Scan for the cell matching the given text and deliver its (X, Y) coordinate at center. 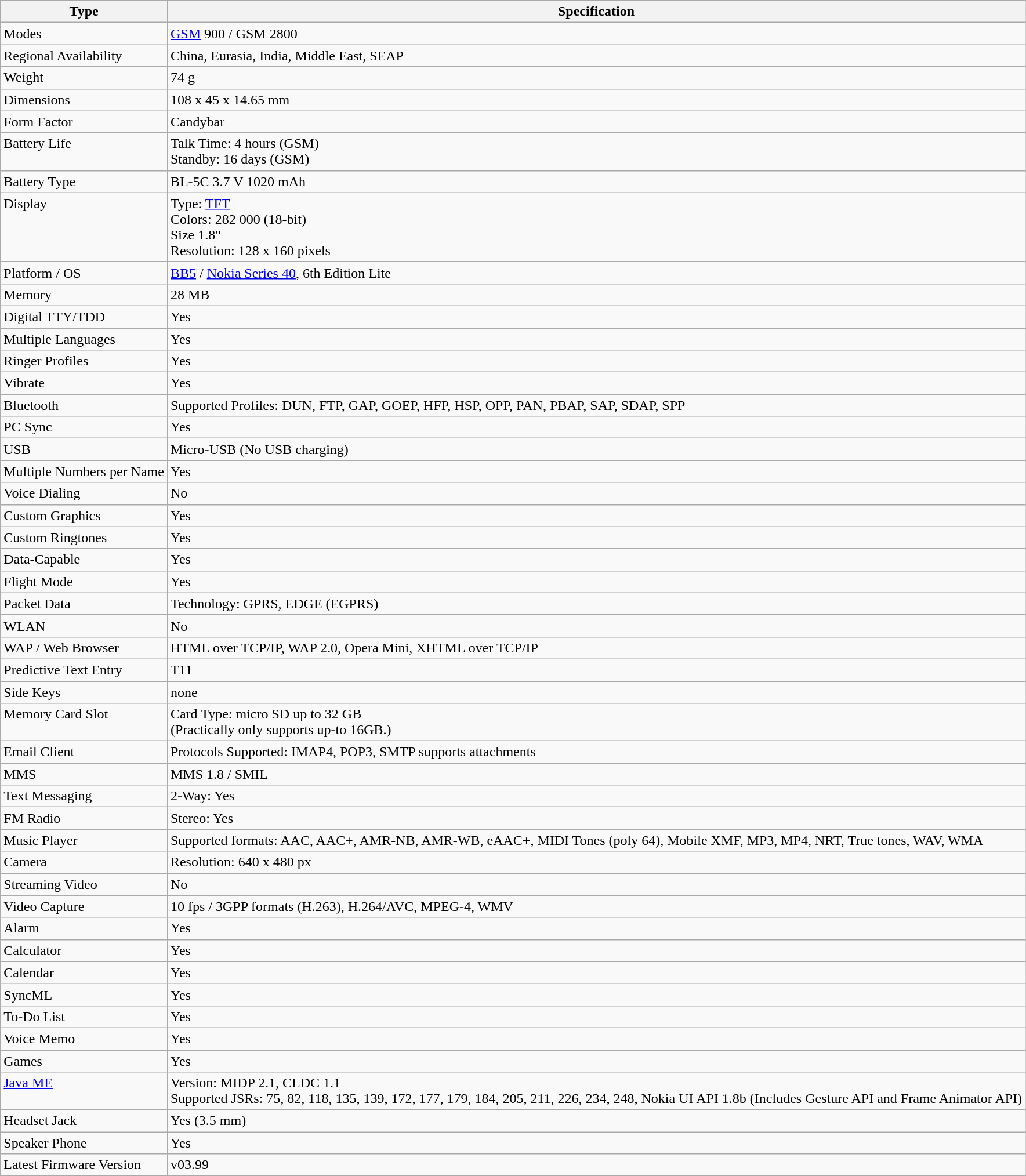
GSM 900 / GSM 2800 (596, 34)
Voice Memo (84, 1039)
BL-5C 3.7 V 1020 mAh (596, 182)
Yes (3.5 mm) (596, 1121)
Music Player (84, 840)
Memory Card Slot (84, 723)
Headset Jack (84, 1121)
FM Radio (84, 818)
Video Capture (84, 906)
Packet Data (84, 604)
Weight (84, 78)
Dimensions (84, 100)
Alarm (84, 928)
MMS 1.8 / SMIL (596, 774)
Games (84, 1061)
Protocols Supported: IMAP4, POP3, SMTP supports attachments (596, 752)
SyncML (84, 994)
Side Keys (84, 692)
Supported Profiles: DUN, FTP, GAP, GOEP, HFP, HSP, OPP, PAN, PBAP, SAP, SDAP, SPP (596, 405)
Multiple Languages (84, 339)
T11 (596, 670)
10 fps / 3GPP formats (H.263), H.264/AVC, MPEG-4, WMV (596, 906)
Battery Type (84, 182)
v03.99 (596, 1165)
Regional Availability (84, 56)
Email Client (84, 752)
108 x 45 x 14.65 mm (596, 100)
PC Sync (84, 427)
Supported formats: AAC, AAC+, AMR-NB, AMR-WB, eAAC+, MIDI Tones (poly 64), Mobile XMF, MP3, MP4, NRT, True tones, WAV, WMA (596, 840)
Memory (84, 295)
none (596, 692)
China, Eurasia, India, Middle East, SEAP (596, 56)
Resolution: 640 x 480 px (596, 862)
MMS (84, 774)
Vibrate (84, 383)
To-Do List (84, 1017)
Technology: GPRS, EDGE (EGPRS) (596, 604)
Calendar (84, 972)
Latest Firmware Version (84, 1165)
Card Type: micro SD up to 32 GB(Practically only supports up-to 16GB.) (596, 723)
Streaming Video (84, 884)
Battery Life (84, 152)
28 MB (596, 295)
WLAN (84, 626)
Type (84, 12)
Modes (84, 34)
Display (84, 227)
Type: TFTColors: 282 000 (18-bit)Size 1.8"Resolution: 128 x 160 pixels (596, 227)
Stereo: Yes (596, 818)
Java ME (84, 1091)
Specification (596, 12)
USB (84, 449)
Micro-USB (No USB charging) (596, 449)
Form Factor (84, 122)
Custom Ringtones (84, 538)
HTML over TCP/IP, WAP 2.0, Opera Mini, XHTML over TCP/IP (596, 648)
Candybar (596, 122)
Platform / OS (84, 273)
Ringer Profiles (84, 361)
Multiple Numbers per Name (84, 471)
2-Way: Yes (596, 796)
74 g (596, 78)
Predictive Text Entry (84, 670)
Talk Time: 4 hours (GSM)Standby: 16 days (GSM) (596, 152)
Voice Dialing (84, 493)
Digital TTY/TDD (84, 317)
Data-Capable (84, 560)
WAP / Web Browser (84, 648)
Bluetooth (84, 405)
Text Messaging (84, 796)
Custom Graphics (84, 516)
Camera (84, 862)
BB5 / Nokia Series 40, 6th Edition Lite (596, 273)
Speaker Phone (84, 1143)
Calculator (84, 950)
Flight Mode (84, 582)
